Identify which cell holds the provided text, then report its (X, Y) central coordinate. 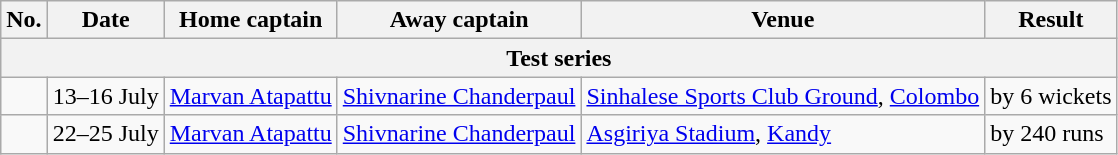
Asgiriya Stadium, Kandy (783, 134)
Home captain (250, 20)
by 240 runs (1051, 134)
Date (106, 20)
13–16 July (106, 96)
Result (1051, 20)
Away captain (459, 20)
22–25 July (106, 134)
by 6 wickets (1051, 96)
Sinhalese Sports Club Ground, Colombo (783, 96)
Venue (783, 20)
Test series (559, 58)
No. (24, 20)
